Capture the cell that displays the provided text and extract its [x, y] central coordinate. 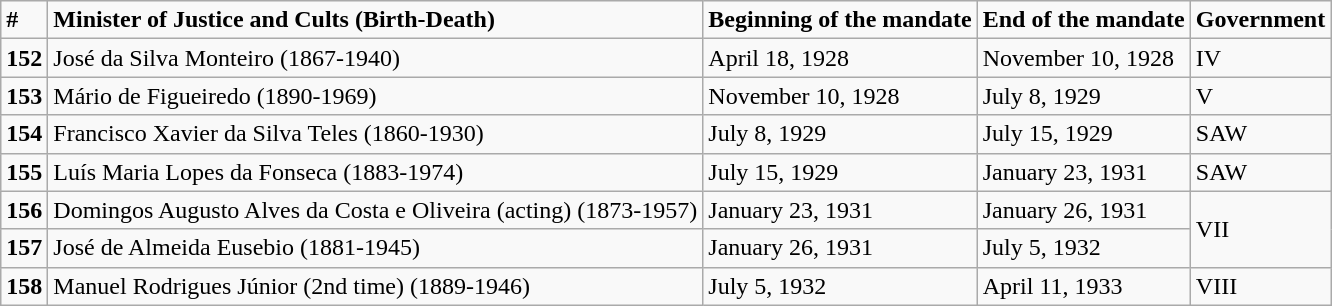
IV [1260, 58]
155 [24, 172]
VII [1260, 229]
April 11, 1933 [1084, 286]
Minister of Justice and Cults (Birth-Death) [376, 20]
José de Almeida Eusebio (1881-1945) [376, 248]
157 [24, 248]
April 18, 1928 [840, 58]
152 [24, 58]
V [1260, 96]
Luís Maria Lopes da Fonseca (1883-1974) [376, 172]
VIII [1260, 286]
Mário de Figueiredo (1890-1969) [376, 96]
Domingos Augusto Alves da Costa e Oliveira (acting) (1873-1957) [376, 210]
Francisco Xavier da Silva Teles (1860-1930) [376, 134]
Beginning of the mandate [840, 20]
Government [1260, 20]
Manuel Rodrigues Júnior (2nd time) (1889-1946) [376, 286]
End of the mandate [1084, 20]
158 [24, 286]
154 [24, 134]
156 [24, 210]
José da Silva Monteiro (1867-1940) [376, 58]
# [24, 20]
153 [24, 96]
